Pinpoint the cell where the given text exists, returning its [X, Y] midpoint coordinate. 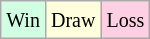
Loss [126, 20]
Win [24, 20]
Draw [72, 20]
